From the cell containing the given text, extract its center point as [x, y] coordinate. 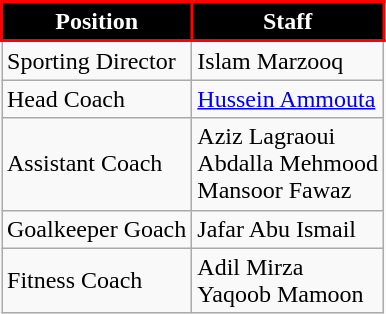
Staff [288, 22]
Head Coach [97, 99]
Goalkeeper Goach [97, 229]
Position [97, 22]
Adil Mirza Yaqoob Mamoon [288, 280]
Sporting Director [97, 60]
Assistant Coach [97, 164]
Fitness Coach [97, 280]
Islam Marzooq [288, 60]
Hussein Ammouta [288, 99]
Aziz Lagraoui Abdalla Mehmood Mansoor Fawaz [288, 164]
Jafar Abu Ismail [288, 229]
